Provide the [x, y] coordinate of the cell's center where the given text is located.  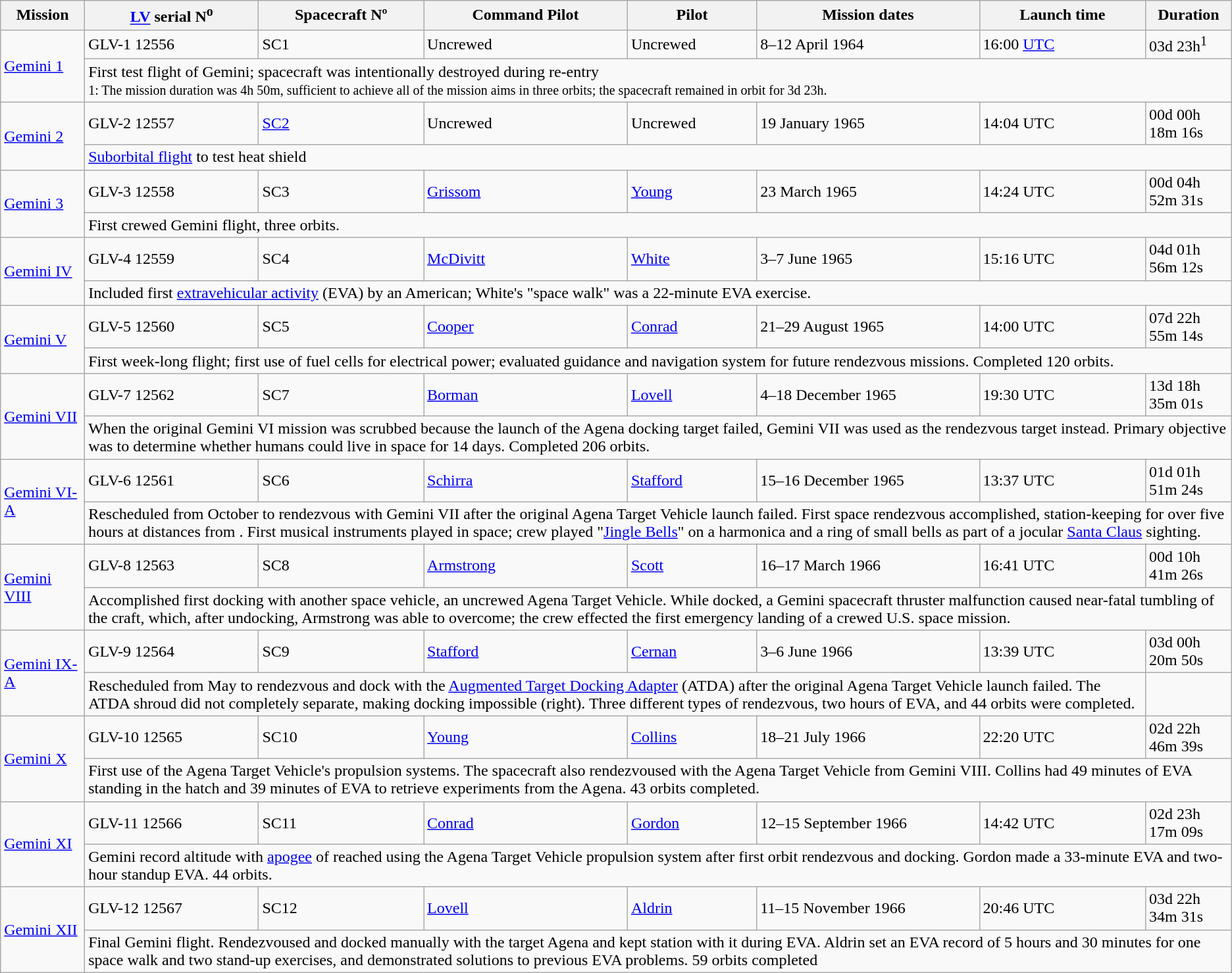
Borman [526, 395]
00d 00h 18m 16s [1189, 124]
Mission dates [868, 16]
13d 18h 35m 01s [1189, 395]
23 March 1965 [868, 191]
15:16 UTC [1062, 259]
03d 00h 20m 50s [1189, 651]
02d 22h 46m 39s [1189, 737]
20:46 UTC [1062, 908]
LV serial No [172, 16]
GLV-7 12562 [172, 395]
Pilot [692, 16]
18–21 July 1966 [868, 737]
13:39 UTC [1062, 651]
Gemini XI [43, 844]
03d 22h 34m 31s [1189, 908]
GLV-9 12564 [172, 651]
14:42 UTC [1062, 822]
Gemini 3 [43, 204]
Cooper [526, 326]
3–7 June 1965 [868, 259]
15–16 December 1965 [868, 480]
First crewed Gemini flight, three orbits. [658, 225]
Mission [43, 16]
GLV-4 12559 [172, 259]
00d 04h 52m 31s [1189, 191]
GLV-11 12566 [172, 822]
Included first extravehicular activity (EVA) by an American; White's "space walk" was a 22-minute EVA exercise. [658, 293]
Aldrin [692, 908]
McDivitt [526, 259]
4–18 December 1965 [868, 395]
Gemini XII [43, 930]
Suborbital flight to test heat shield [658, 157]
SC6 [341, 480]
GLV-5 12560 [172, 326]
Duration [1189, 16]
Gordon [692, 822]
GLV-2 12557 [172, 124]
Gemini 1 [43, 66]
13:37 UTC [1062, 480]
Gemini VIII [43, 587]
GLV-12 12567 [172, 908]
Scott [692, 566]
Spacecraft Nº [341, 16]
SC12 [341, 908]
8–12 April 1964 [868, 45]
Launch time [1062, 16]
Schirra [526, 480]
00d 10h 41m 26s [1189, 566]
SC2 [341, 124]
Gemini 2 [43, 136]
White [692, 259]
04d 01h 56m 12s [1189, 259]
SC5 [341, 326]
07d 22h 55m 14s [1189, 326]
SC9 [341, 651]
Armstrong [526, 566]
Cernan [692, 651]
02d 23h 17m 09s [1189, 822]
16–17 March 1966 [868, 566]
Grissom [526, 191]
SC1 [341, 45]
Collins [692, 737]
11–15 November 1966 [868, 908]
22:20 UTC [1062, 737]
14:24 UTC [1062, 191]
SC11 [341, 822]
14:04 UTC [1062, 124]
SC10 [341, 737]
SC4 [341, 259]
Gemini X [43, 759]
Gemini VII [43, 416]
GLV-10 12565 [172, 737]
03d 23h1 [1189, 45]
12–15 September 1966 [868, 822]
01d 01h 51m 24s [1189, 480]
Command Pilot [526, 16]
14:00 UTC [1062, 326]
Gemini VI-A [43, 502]
19 January 1965 [868, 124]
GLV-8 12563 [172, 566]
GLV-3 12558 [172, 191]
16:00 UTC [1062, 45]
GLV-6 12561 [172, 480]
SC3 [341, 191]
19:30 UTC [1062, 395]
21–29 August 1965 [868, 326]
SC8 [341, 566]
Gemini IV [43, 271]
SC7 [341, 395]
Gemini V [43, 339]
Gemini IX-A [43, 673]
3–6 June 1966 [868, 651]
GLV-1 12556 [172, 45]
16:41 UTC [1062, 566]
